Find where the given text appears and provide that cell's center as [x, y] coordinate. 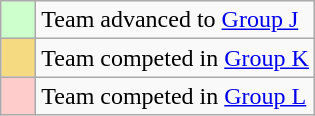
Team advanced to Group J [176, 20]
Team competed in Group K [176, 58]
Team competed in Group L [176, 96]
